For the text-containing cell, return its midpoint in (X, Y) coordinate format. 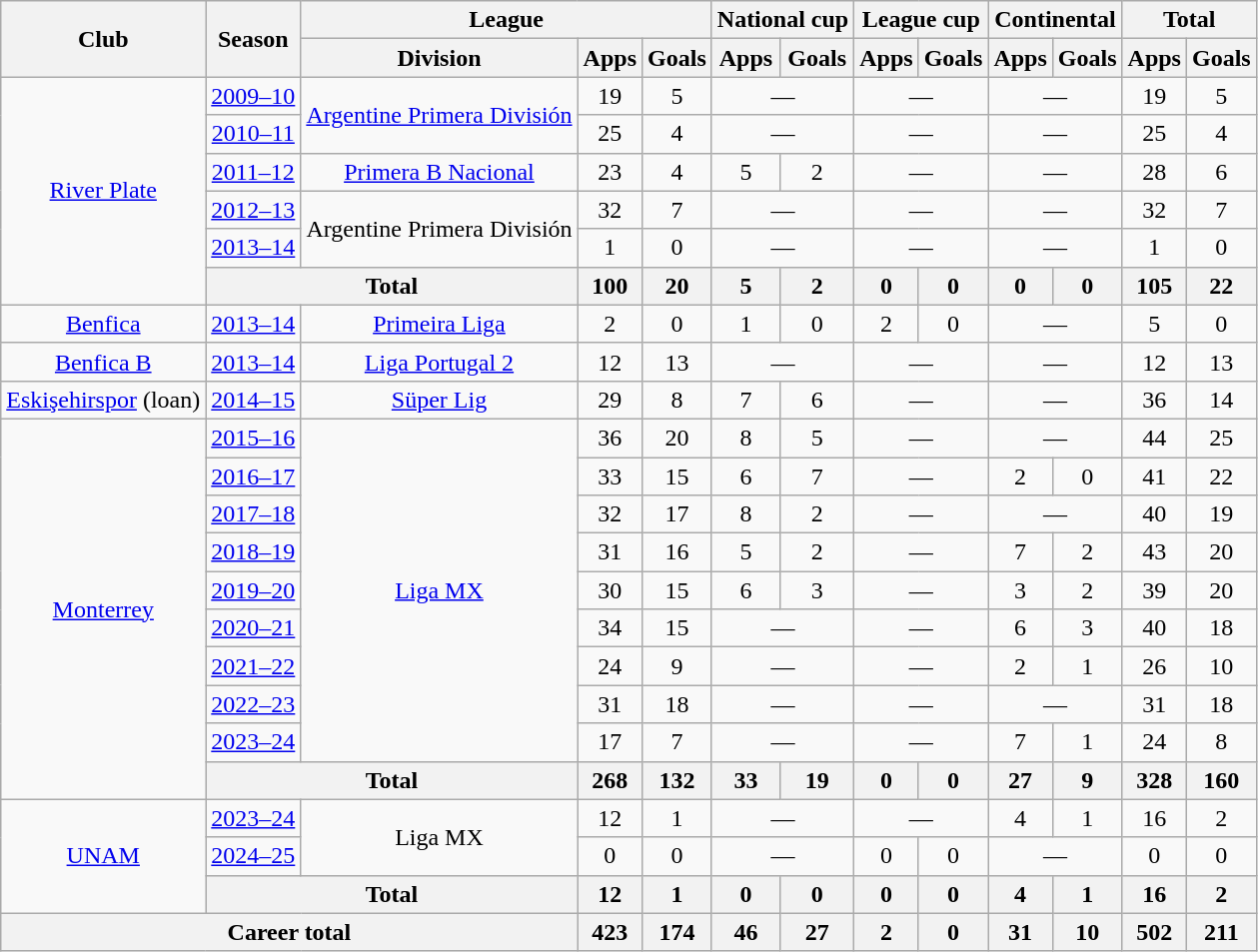
Primeira Liga (440, 324)
League cup (921, 20)
Liga Portugal 2 (440, 362)
Primera B Nacional (440, 172)
160 (1221, 780)
Benfica B (104, 362)
2021–22 (254, 666)
2015–16 (254, 438)
Continental (1055, 20)
46 (745, 932)
UNAM (104, 856)
Season (254, 39)
29 (610, 400)
2018–19 (254, 552)
44 (1154, 438)
2009–10 (254, 96)
2020–21 (254, 628)
2011–12 (254, 172)
National cup (782, 20)
Club (104, 39)
28 (1154, 172)
2022–23 (254, 704)
2017–18 (254, 514)
41 (1154, 476)
River Plate (104, 191)
328 (1154, 780)
League (506, 20)
2016–17 (254, 476)
2014–15 (254, 400)
43 (1154, 552)
268 (610, 780)
211 (1221, 932)
23 (610, 172)
26 (1154, 666)
105 (1154, 286)
132 (677, 780)
34 (610, 628)
174 (677, 932)
14 (1221, 400)
Eskişehirspor (loan) (104, 400)
2010–11 (254, 134)
Benfica (104, 324)
Monterrey (104, 609)
39 (1154, 590)
2019–20 (254, 590)
Division (440, 58)
423 (610, 932)
2024–25 (254, 856)
2012–13 (254, 210)
Career total (290, 932)
100 (610, 286)
502 (1154, 932)
Süper Lig (440, 400)
30 (610, 590)
